Output the (X, Y) coordinate of the center of the cell containing the given text.  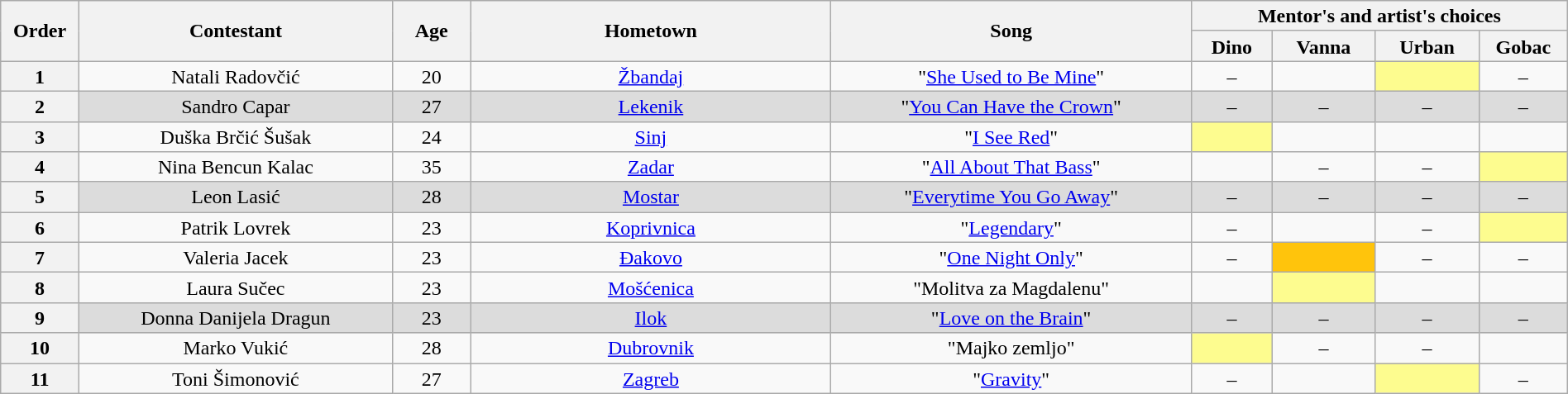
Order (40, 31)
8 (40, 287)
Nina Bencun Kalac (235, 167)
Žbandaj (651, 76)
24 (432, 137)
Marko Vukić (235, 349)
Urban (1427, 46)
1 (40, 76)
Natali Radovčić (235, 76)
Leon Lasić (235, 197)
11 (40, 378)
Sinj (651, 137)
Laura Sučec (235, 287)
Mošćenica (651, 287)
Song (1011, 31)
"She Used to Be Mine" (1011, 76)
"I See Red" (1011, 137)
Dubrovnik (651, 349)
Ilok (651, 317)
Zadar (651, 167)
2 (40, 106)
3 (40, 137)
"Everytime You Go Away" (1011, 197)
"Legendary" (1011, 228)
Toni Šimonović (235, 378)
Mostar (651, 197)
Lekenik (651, 106)
"Gravity" (1011, 378)
"Molitva za Magdalenu" (1011, 287)
Duška Brčić Šušak (235, 137)
10 (40, 349)
Age (432, 31)
Valeria Jacek (235, 258)
5 (40, 197)
Gobac (1523, 46)
9 (40, 317)
Zagreb (651, 378)
"All About That Bass" (1011, 167)
Koprivnica (651, 228)
"Love on the Brain" (1011, 317)
Hometown (651, 31)
"Majko zemljo" (1011, 349)
Đakovo (651, 258)
Mentor's and artist's choices (1379, 17)
Dino (1232, 46)
20 (432, 76)
4 (40, 167)
Donna Danijela Dragun (235, 317)
35 (432, 167)
Sandro Capar (235, 106)
6 (40, 228)
"You Can Have the Crown" (1011, 106)
Contestant (235, 31)
Vanna (1323, 46)
Patrik Lovrek (235, 228)
"One Night Only" (1011, 258)
7 (40, 258)
